Determine the (x, y) coordinate at the center of the cell enclosing the given text.  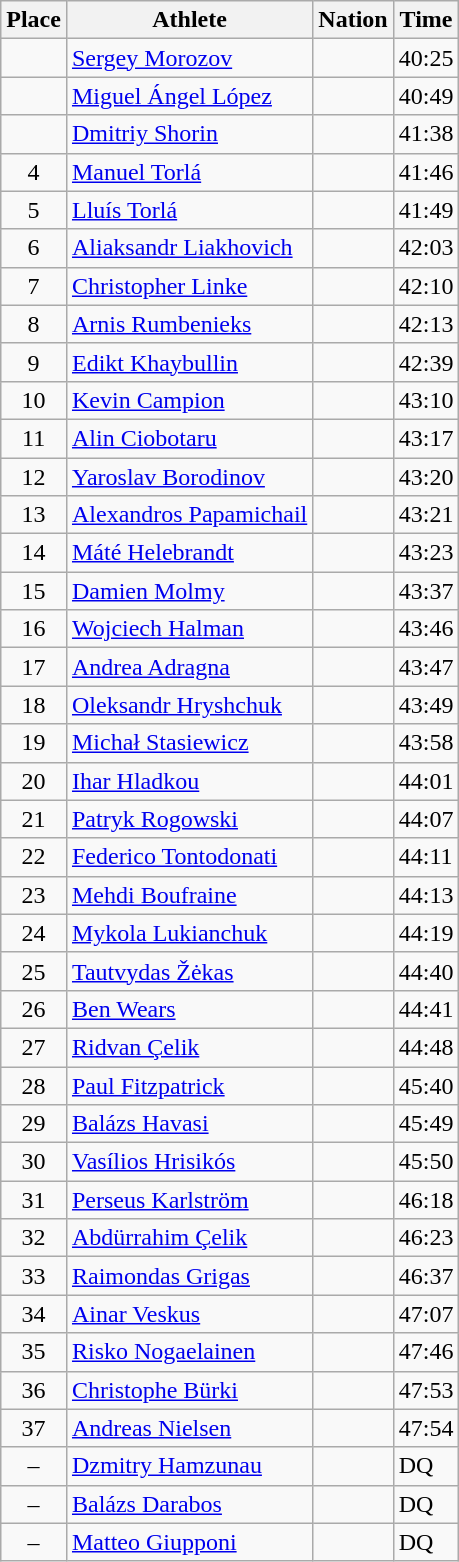
Michał Stasiewicz (189, 743)
Ridvan Çelik (189, 1047)
44:11 (426, 857)
43:17 (426, 438)
Aliaksandr Liakhovich (189, 248)
Andreas Nielsen (189, 1428)
43:23 (426, 553)
Kevin Campion (189, 400)
47:54 (426, 1428)
Place (34, 20)
21 (34, 819)
Arnis Rumbenieks (189, 324)
44:40 (426, 971)
Oleksandr Hryshchuk (189, 705)
35 (34, 1352)
Patryk Rogowski (189, 819)
Alexandros Papamichail (189, 515)
10 (34, 400)
Nation (353, 20)
43:21 (426, 515)
Mehdi Boufraine (189, 895)
45:50 (426, 1162)
Edikt Khaybullin (189, 362)
34 (34, 1314)
43:58 (426, 743)
Mykola Lukianchuk (189, 933)
40:49 (426, 96)
43:47 (426, 667)
Matteo Giupponi (189, 1542)
17 (34, 667)
26 (34, 1009)
Manuel Torlá (189, 172)
43:20 (426, 477)
Christopher Linke (189, 286)
25 (34, 971)
Dmitriy Shorin (189, 134)
Christophe Bürki (189, 1390)
37 (34, 1428)
5 (34, 210)
Time (426, 20)
13 (34, 515)
Alin Ciobotaru (189, 438)
Perseus Karlström (189, 1200)
47:53 (426, 1390)
Athlete (189, 20)
45:40 (426, 1085)
43:37 (426, 591)
44:48 (426, 1047)
Wojciech Halman (189, 629)
8 (34, 324)
Ihar Hladkou (189, 781)
44:19 (426, 933)
44:01 (426, 781)
Yaroslav Borodinov (189, 477)
Balázs Havasi (189, 1124)
33 (34, 1276)
42:39 (426, 362)
41:49 (426, 210)
Balázs Darabos (189, 1504)
42:03 (426, 248)
Damien Molmy (189, 591)
Abdürrahim Çelik (189, 1238)
Risko Nogaelainen (189, 1352)
40:25 (426, 58)
12 (34, 477)
18 (34, 705)
15 (34, 591)
43:46 (426, 629)
41:46 (426, 172)
41:38 (426, 134)
Tautvydas Žėkas (189, 971)
47:07 (426, 1314)
4 (34, 172)
23 (34, 895)
43:10 (426, 400)
11 (34, 438)
Máté Helebrandt (189, 553)
44:07 (426, 819)
19 (34, 743)
43:49 (426, 705)
Raimondas Grigas (189, 1276)
32 (34, 1238)
45:49 (426, 1124)
46:23 (426, 1238)
46:18 (426, 1200)
47:46 (426, 1352)
Sergey Morozov (189, 58)
20 (34, 781)
Ben Wears (189, 1009)
28 (34, 1085)
Dzmitry Hamzunau (189, 1466)
44:13 (426, 895)
Federico Tontodonati (189, 857)
44:41 (426, 1009)
29 (34, 1124)
22 (34, 857)
46:37 (426, 1276)
Andrea Adragna (189, 667)
6 (34, 248)
42:13 (426, 324)
31 (34, 1200)
Lluís Torlá (189, 210)
Paul Fitzpatrick (189, 1085)
9 (34, 362)
Ainar Veskus (189, 1314)
7 (34, 286)
14 (34, 553)
36 (34, 1390)
Miguel Ángel López (189, 96)
24 (34, 933)
Vasílios Hrisikós (189, 1162)
27 (34, 1047)
30 (34, 1162)
16 (34, 629)
42:10 (426, 286)
